Pinpoint the cell where the given text exists, returning its [x, y] midpoint coordinate. 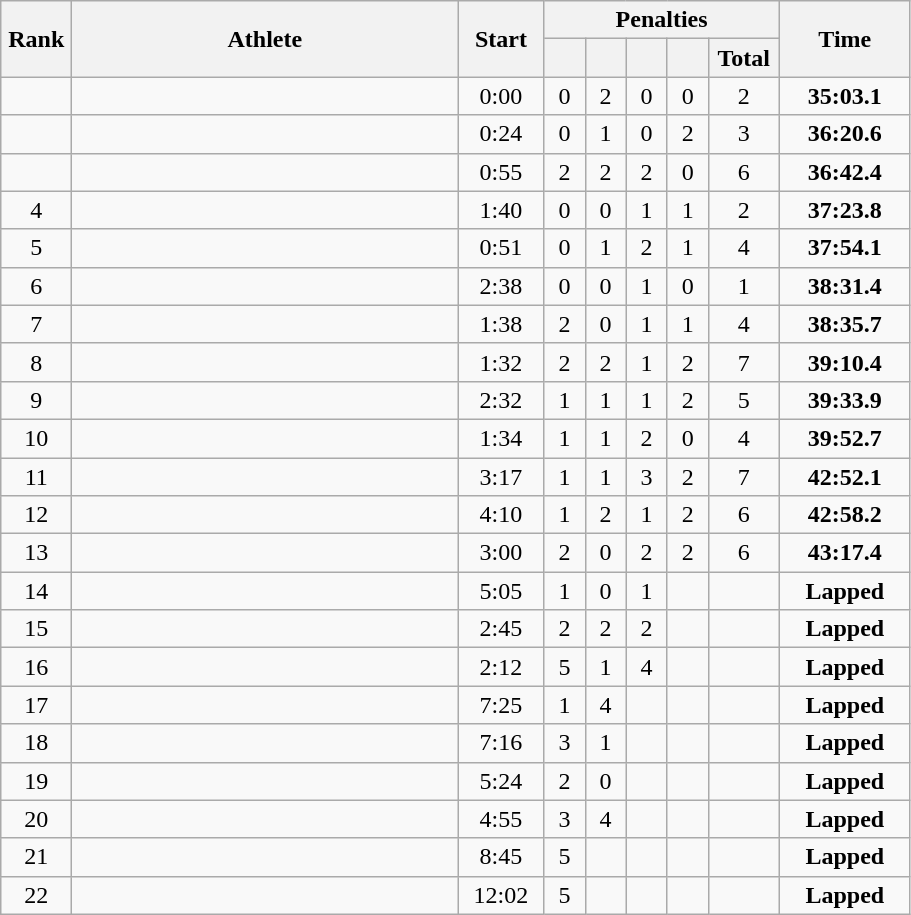
7:16 [501, 743]
Rank [36, 39]
5:05 [501, 591]
2:38 [501, 286]
38:31.4 [844, 286]
Penalties [662, 20]
2:45 [501, 629]
39:33.9 [844, 400]
5:24 [501, 781]
39:10.4 [844, 362]
Total [744, 58]
39:52.7 [844, 438]
42:58.2 [844, 515]
1:40 [501, 210]
0:24 [501, 134]
0:51 [501, 248]
8 [36, 362]
15 [36, 629]
18 [36, 743]
22 [36, 895]
13 [36, 553]
Athlete [265, 39]
20 [36, 819]
17 [36, 705]
10 [36, 438]
2:32 [501, 400]
0:00 [501, 96]
0:55 [501, 172]
12:02 [501, 895]
43:17.4 [844, 553]
36:42.4 [844, 172]
3:17 [501, 477]
Start [501, 39]
21 [36, 857]
2:12 [501, 667]
1:38 [501, 324]
1:32 [501, 362]
3:00 [501, 553]
42:52.1 [844, 477]
Time [844, 39]
14 [36, 591]
9 [36, 400]
12 [36, 515]
19 [36, 781]
1:34 [501, 438]
11 [36, 477]
38:35.7 [844, 324]
7:25 [501, 705]
37:23.8 [844, 210]
36:20.6 [844, 134]
16 [36, 667]
8:45 [501, 857]
4:55 [501, 819]
4:10 [501, 515]
35:03.1 [844, 96]
37:54.1 [844, 248]
